Locate the cell with the specified text and output its (X, Y) center coordinate. 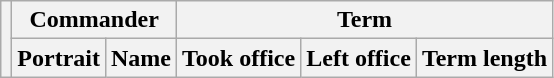
Name (140, 58)
Portrait (59, 58)
Term (365, 20)
Term length (484, 58)
Left office (359, 58)
Commander (94, 20)
Took office (239, 58)
